Return the (X, Y) coordinate for the center point of the cell that contains the specified text.  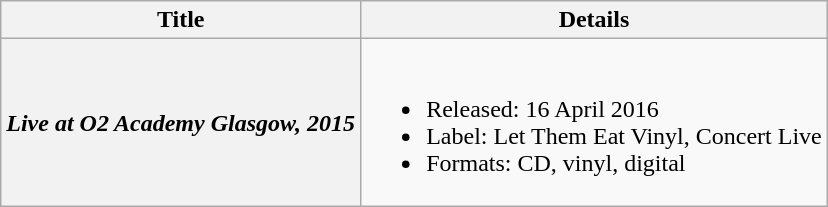
Title (181, 20)
Live at O2 Academy Glasgow, 2015 (181, 122)
Released: 16 April 2016Label: Let Them Eat Vinyl, Concert LiveFormats: CD, vinyl, digital (594, 122)
Details (594, 20)
